For the text-containing cell, return its midpoint in (X, Y) coordinate format. 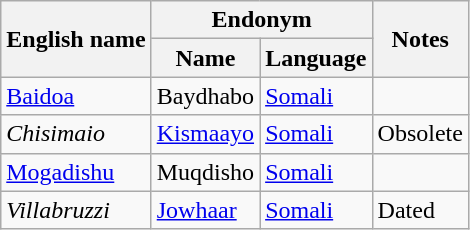
Muqdisho (205, 172)
Baydhabo (205, 96)
Mogadishu (76, 172)
Villabruzzi (76, 210)
Chisimaio (76, 134)
English name (76, 39)
Language (316, 58)
Obsolete (420, 134)
Notes (420, 39)
Endonym (262, 20)
Jowhaar (205, 210)
Dated (420, 210)
Kismaayo (205, 134)
Baidoa (76, 96)
Name (205, 58)
